Locate the cell with the specified text and output its [x, y] center coordinate. 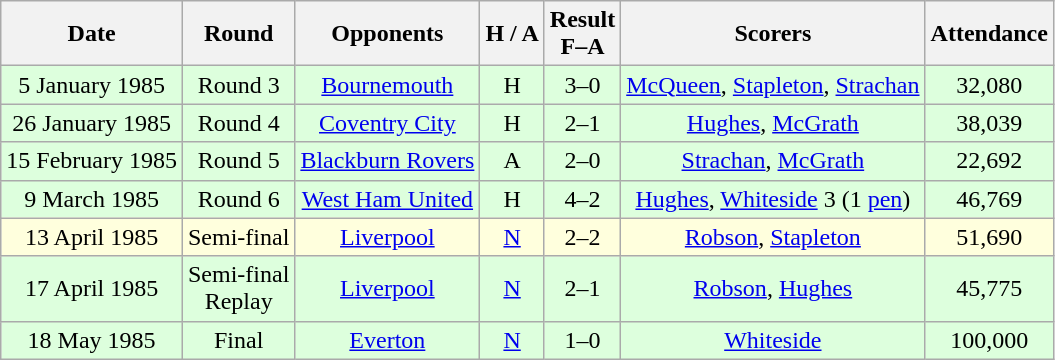
McQueen, Stapleton, Strachan [773, 85]
Semi-finalReplay [238, 288]
Everton [388, 340]
5 January 1985 [92, 85]
3–0 [582, 85]
Semi-final [238, 237]
A [512, 161]
ResultF–A [582, 34]
Blackburn Rovers [388, 161]
1–0 [582, 340]
Robson, Stapleton [773, 237]
2–2 [582, 237]
2–0 [582, 161]
Hughes, Whiteside 3 (1 pen) [773, 199]
Final [238, 340]
Round 5 [238, 161]
West Ham United [388, 199]
46,769 [989, 199]
100,000 [989, 340]
45,775 [989, 288]
Round [238, 34]
4–2 [582, 199]
H / A [512, 34]
9 March 1985 [92, 199]
22,692 [989, 161]
17 April 1985 [92, 288]
13 April 1985 [92, 237]
Round 4 [238, 123]
Opponents [388, 34]
38,039 [989, 123]
Round 3 [238, 85]
Round 6 [238, 199]
18 May 1985 [92, 340]
Date [92, 34]
15 February 1985 [92, 161]
Robson, Hughes [773, 288]
Whiteside [773, 340]
51,690 [989, 237]
Attendance [989, 34]
Bournemouth [388, 85]
Scorers [773, 34]
32,080 [989, 85]
26 January 1985 [92, 123]
Strachan, McGrath [773, 161]
Coventry City [388, 123]
Hughes, McGrath [773, 123]
